Detect which cell encompasses the target text, then output its (X, Y) center coordinate. 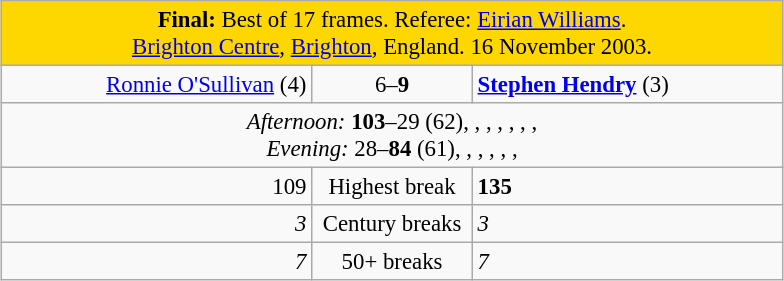
Final: Best of 17 frames. Referee: Eirian Williams.Brighton Centre, Brighton, England. 16 November 2003. (392, 34)
Highest break (392, 187)
109 (156, 187)
Afternoon: 103–29 (62), , , , , , , Evening: 28–84 (61), , , , , , (392, 136)
Century breaks (392, 224)
50+ breaks (392, 262)
Stephen Hendry (3) (628, 85)
6–9 (392, 85)
135 (628, 187)
Ronnie O'Sullivan (4) (156, 85)
